Scan for the cell matching the given text and deliver its (x, y) coordinate at center. 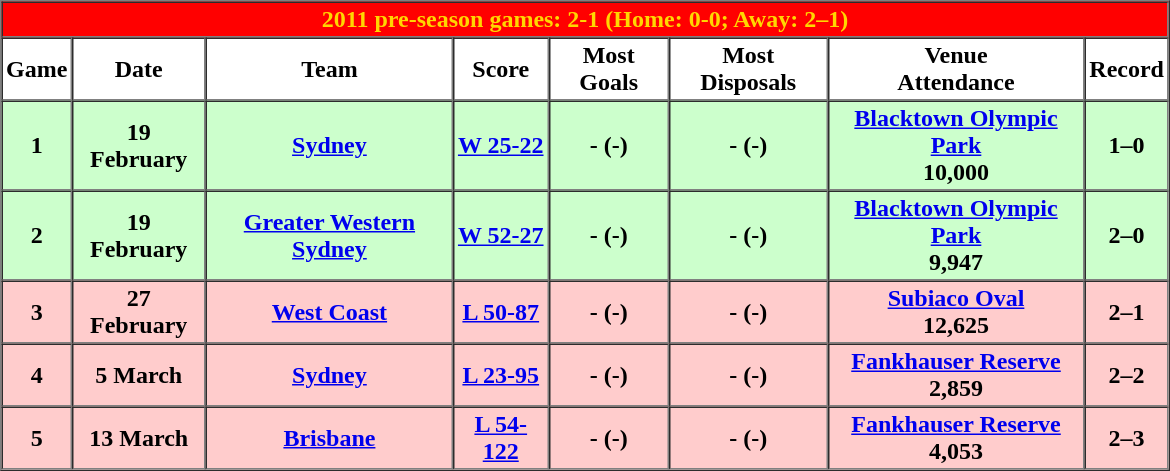
4 (37, 376)
1 (37, 145)
Most Disposals (748, 70)
13 March (139, 438)
2–2 (1127, 376)
L 54-122 (500, 438)
W 25-22 (500, 145)
West Coast (330, 312)
Greater Western Sydney (330, 235)
1–0 (1127, 145)
Most Goals (608, 70)
2 (37, 235)
5 (37, 438)
Game (37, 70)
Team (330, 70)
Blacktown Olympic Park10,000 (956, 145)
2011 pre-season games: 2-1 (Home: 0-0; Away: 2–1) (586, 20)
W 52-27 (500, 235)
L 23-95 (500, 376)
Date (139, 70)
2–1 (1127, 312)
VenueAttendance (956, 70)
Fankhauser Reserve2,859 (956, 376)
Subiaco Oval12,625 (956, 312)
Brisbane (330, 438)
Record (1127, 70)
2–3 (1127, 438)
2–0 (1127, 235)
3 (37, 312)
Blacktown Olympic Park9,947 (956, 235)
5 March (139, 376)
Score (500, 70)
27 February (139, 312)
Fankhauser Reserve4,053 (956, 438)
L 50-87 (500, 312)
